Return the (X, Y) coordinate for the center point of the cell that contains the specified text.  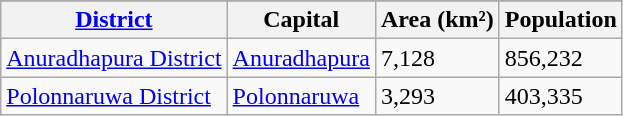
Anuradhapura District (114, 58)
Population (560, 20)
Area (km²) (437, 20)
3,293 (437, 96)
7,128 (437, 58)
856,232 (560, 58)
403,335 (560, 96)
Polonnaruwa District (114, 96)
District (114, 20)
Capital (301, 20)
Anuradhapura (301, 58)
Polonnaruwa (301, 96)
